From the cell containing the given text, extract its center point as (X, Y) coordinate. 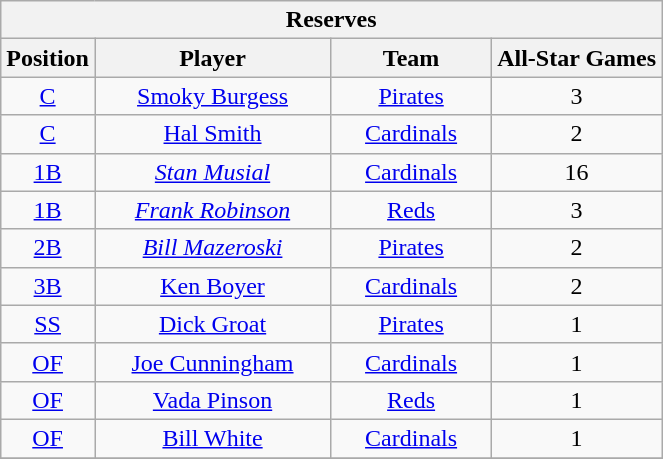
SS (48, 324)
Joe Cunningham (212, 362)
Position (48, 58)
Smoky Burgess (212, 96)
Frank Robinson (212, 210)
16 (577, 172)
Reserves (332, 20)
All-Star Games (577, 58)
Stan Musial (212, 172)
Hal Smith (212, 134)
2B (48, 248)
Bill Mazeroski (212, 248)
Player (212, 58)
Ken Boyer (212, 286)
Bill White (212, 438)
Vada Pinson (212, 400)
3B (48, 286)
Team (412, 58)
Dick Groat (212, 324)
